Find where the given text appears and provide that cell's center as [x, y] coordinate. 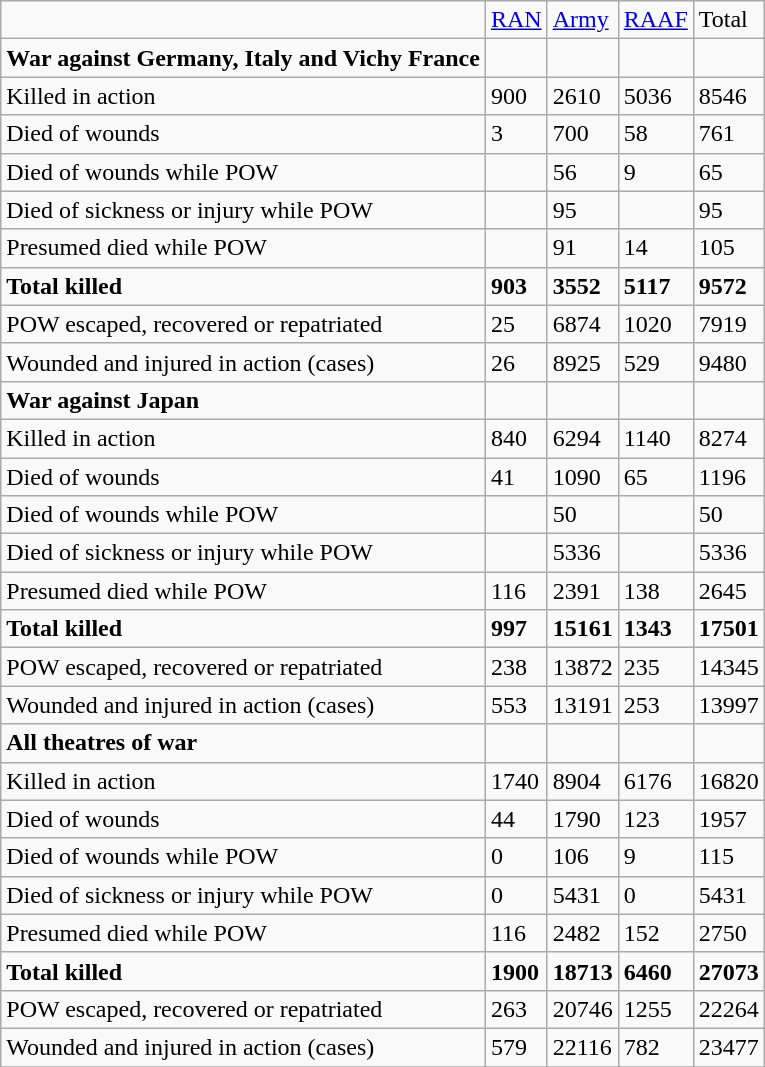
1020 [656, 324]
2645 [728, 591]
700 [582, 134]
1957 [728, 819]
13997 [728, 705]
238 [516, 667]
106 [582, 857]
18713 [582, 971]
782 [656, 1047]
17501 [728, 629]
3 [516, 134]
529 [656, 362]
RAN [516, 20]
War against Germany, Italy and Vichy France [244, 58]
15161 [582, 629]
1790 [582, 819]
263 [516, 1009]
13191 [582, 705]
22264 [728, 1009]
903 [516, 286]
8925 [582, 362]
8546 [728, 96]
1900 [516, 971]
579 [516, 1047]
27073 [728, 971]
6294 [582, 438]
761 [728, 134]
25 [516, 324]
6176 [656, 781]
9480 [728, 362]
2482 [582, 933]
840 [516, 438]
14345 [728, 667]
253 [656, 705]
997 [516, 629]
44 [516, 819]
23477 [728, 1047]
1090 [582, 477]
3552 [582, 286]
123 [656, 819]
8274 [728, 438]
22116 [582, 1047]
1343 [656, 629]
Army [582, 20]
20746 [582, 1009]
26 [516, 362]
1140 [656, 438]
1196 [728, 477]
7919 [728, 324]
235 [656, 667]
56 [582, 172]
1255 [656, 1009]
War against Japan [244, 400]
5117 [656, 286]
900 [516, 96]
RAAF [656, 20]
58 [656, 134]
115 [728, 857]
152 [656, 933]
5036 [656, 96]
1740 [516, 781]
13872 [582, 667]
6874 [582, 324]
41 [516, 477]
2391 [582, 591]
138 [656, 591]
6460 [656, 971]
91 [582, 248]
All theatres of war [244, 743]
105 [728, 248]
14 [656, 248]
9572 [728, 286]
2750 [728, 933]
8904 [582, 781]
Total [728, 20]
2610 [582, 96]
553 [516, 705]
16820 [728, 781]
